Provide the (x, y) coordinate of the cell's center where the given text is located.  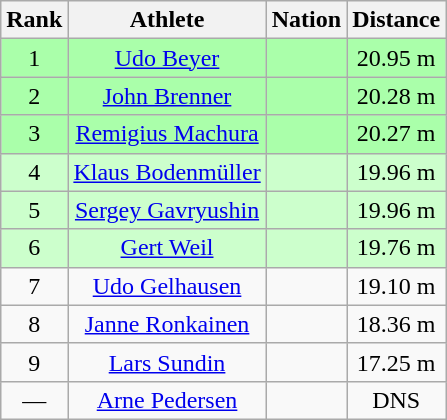
6 (34, 248)
1 (34, 58)
Rank (34, 20)
5 (34, 210)
9 (34, 362)
3 (34, 134)
Janne Ronkainen (167, 324)
Nation (306, 20)
Remigius Machura (167, 134)
2 (34, 96)
DNS (396, 400)
Gert Weil (167, 248)
7 (34, 286)
Sergey Gavryushin (167, 210)
John Brenner (167, 96)
Athlete (167, 20)
4 (34, 172)
20.28 m (396, 96)
8 (34, 324)
Udo Beyer (167, 58)
Arne Pedersen (167, 400)
19.76 m (396, 248)
Udo Gelhausen (167, 286)
18.36 m (396, 324)
Distance (396, 20)
20.95 m (396, 58)
Klaus Bodenmüller (167, 172)
20.27 m (396, 134)
— (34, 400)
17.25 m (396, 362)
Lars Sundin (167, 362)
19.10 m (396, 286)
